Extract the (X, Y) coordinate from the center of the cell holding the provided text.  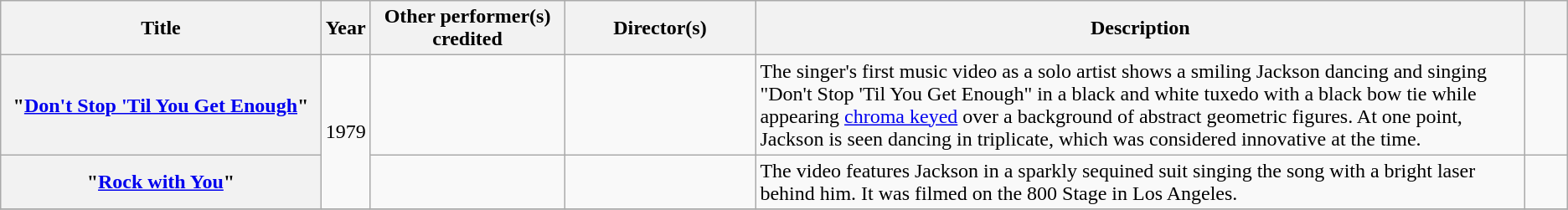
Other performer(s) credited (467, 28)
Year (345, 28)
The video features Jackson in a sparkly sequined suit singing the song with a bright laser behind him. It was filmed on the 800 Stage in Los Angeles. (1141, 182)
Title (161, 28)
"Rock with You" (161, 182)
1979 (345, 132)
"Don't Stop 'Til You Get Enough" (161, 105)
Description (1141, 28)
Director(s) (660, 28)
